Output the (X, Y) coordinate of the center of the cell containing the given text.  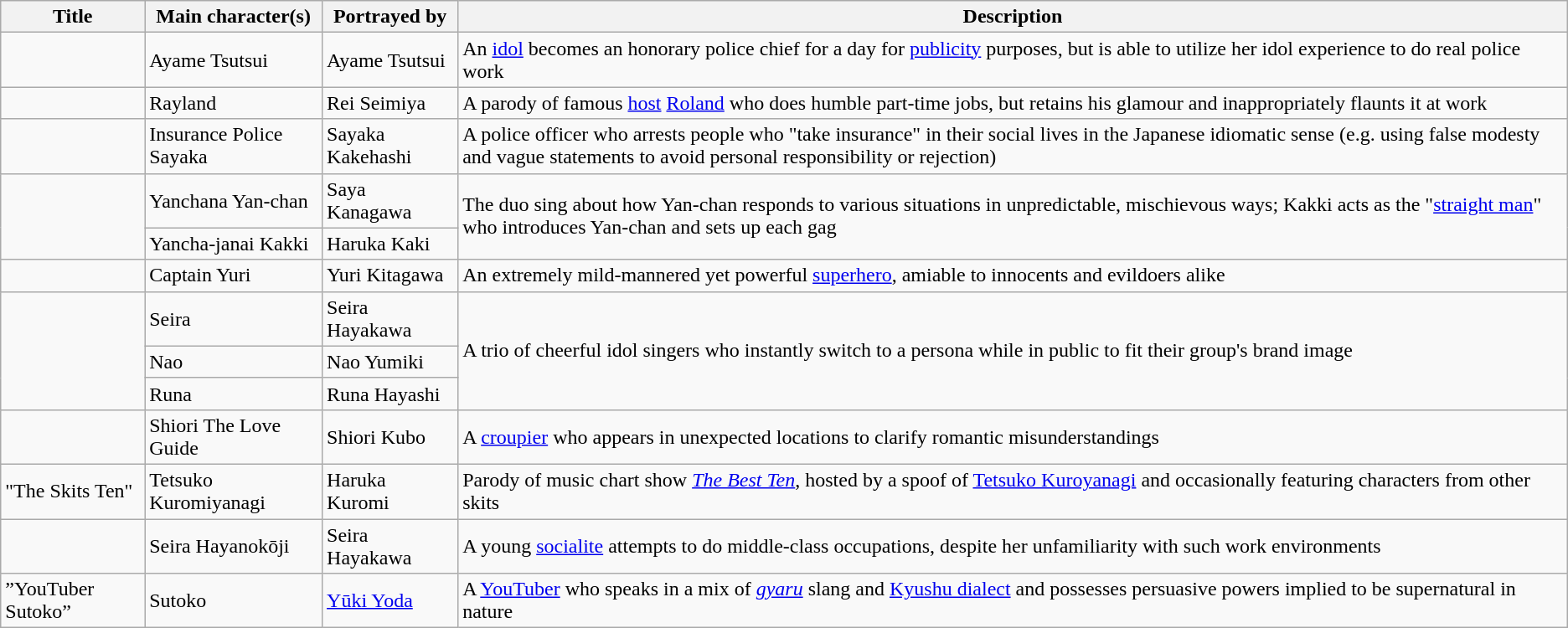
Runa Hayashi (390, 394)
An idol becomes an honorary police chief for a day for publicity purposes, but is able to utilize her idol experience to do real police work (1014, 60)
Description (1014, 17)
A YouTuber who speaks in a mix of gyaru slang and Kyushu dialect and possesses persuasive powers implied to be supernatural in nature (1014, 601)
Rei Seimiya (390, 103)
Haruka Kuromi (390, 491)
A trio of cheerful idol singers who instantly switch to a persona while in public to fit their group's brand image (1014, 350)
Title (73, 17)
Yūki Yoda (390, 601)
Insurance Police Sayaka (234, 146)
Nao (234, 362)
Seira (234, 318)
Captain Yuri (234, 275)
Parody of music chart show The Best Ten, hosted by a spoof of Tetsuko Kuroyanagi and occasionally featuring characters from other skits (1014, 491)
Shiori Kubo (390, 437)
Seira Hayanokōji (234, 546)
Yanchana Yan-chan (234, 201)
Haruka Kaki (390, 244)
An extremely mild-mannered yet powerful superhero, amiable to innocents and evildoers alike (1014, 275)
"The Skits Ten" (73, 491)
A young socialite attempts to do middle-class occupations, despite her unfamiliarity with such work environments (1014, 546)
Yuri Kitagawa (390, 275)
A parody of famous host Roland who does humble part-time jobs, but retains his glamour and inappropriately flaunts it at work (1014, 103)
Shiori The Love Guide (234, 437)
Portrayed by (390, 17)
Rayland (234, 103)
Runa (234, 394)
Sutoko (234, 601)
Tetsuko Kuromiyanagi (234, 491)
Main character(s) (234, 17)
Sayaka Kakehashi (390, 146)
”YouTuber Sutoko” (73, 601)
Nao Yumiki (390, 362)
Yancha-janai Kakki (234, 244)
Saya Kanagawa (390, 201)
A croupier who appears in unexpected locations to clarify romantic misunderstandings (1014, 437)
